Find where the given text appears and provide that cell's center as [x, y] coordinate. 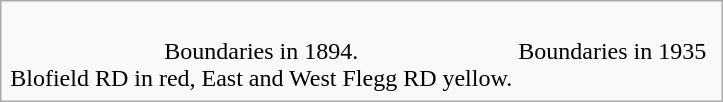
Boundaries in 1894.Blofield RD in red, East and West Flegg RD yellow. [262, 51]
Boundaries in 1935 [612, 51]
